From the cell containing the given text, extract its center point as (x, y) coordinate. 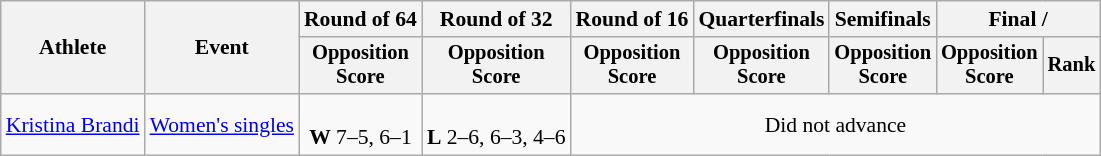
Round of 16 (632, 19)
Kristina Brandi (73, 124)
Event (222, 48)
Semifinals (882, 19)
Athlete (73, 48)
Women's singles (222, 124)
Quarterfinals (761, 19)
Round of 32 (496, 19)
Did not advance (836, 124)
L 2–6, 6–3, 4–6 (496, 124)
W 7–5, 6–1 (360, 124)
Rank (1072, 66)
Round of 64 (360, 19)
Final / (1018, 19)
